Return the [x, y] coordinate for the center point of the cell that contains the specified text.  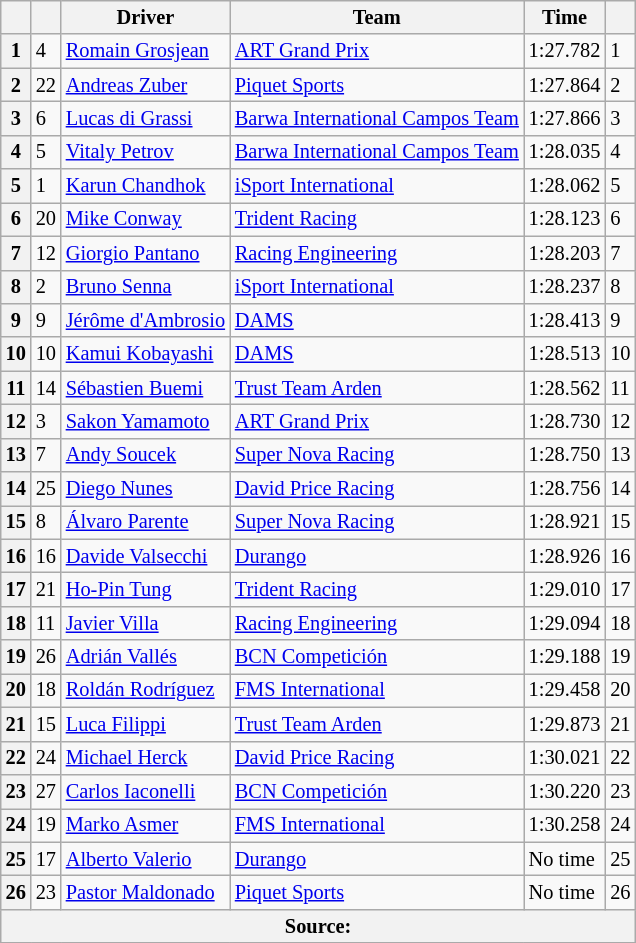
Marko Asmer [146, 825]
Team [377, 17]
Andy Soucek [146, 455]
1:28.203 [565, 253]
1:29.188 [565, 657]
1:28.562 [565, 388]
1:28.926 [565, 556]
Pastor Maldonado [146, 892]
Davide Valsecchi [146, 556]
1:30.021 [565, 758]
Sakon Yamamoto [146, 421]
Romain Grosjean [146, 51]
Vitaly Petrov [146, 152]
Ho-Pin Tung [146, 589]
Roldán Rodríguez [146, 690]
Luca Filippi [146, 724]
Source: [318, 926]
Carlos Iaconelli [146, 791]
27 [46, 791]
Sébastien Buemi [146, 388]
1:28.035 [565, 152]
Lucas di Grassi [146, 118]
1:27.782 [565, 51]
Bruno Senna [146, 287]
Kamui Kobayashi [146, 354]
Diego Nunes [146, 489]
1:28.413 [565, 320]
Karun Chandhok [146, 186]
1:30.258 [565, 825]
1:28.513 [565, 354]
Alberto Valerio [146, 859]
1:27.864 [565, 85]
Jérôme d'Ambrosio [146, 320]
Javier Villa [146, 623]
1:28.730 [565, 421]
1:29.873 [565, 724]
Driver [146, 17]
1:29.458 [565, 690]
1:28.237 [565, 287]
Michael Herck [146, 758]
1:29.094 [565, 623]
Álvaro Parente [146, 522]
Time [565, 17]
1:27.866 [565, 118]
Giorgio Pantano [146, 253]
Andreas Zuber [146, 85]
1:30.220 [565, 791]
1:28.123 [565, 219]
Mike Conway [146, 219]
1:29.010 [565, 589]
1:28.756 [565, 489]
1:28.062 [565, 186]
1:28.921 [565, 522]
Adrián Vallés [146, 657]
1:28.750 [565, 455]
